Provide the (X, Y) coordinate of the cell's center where the given text is located.  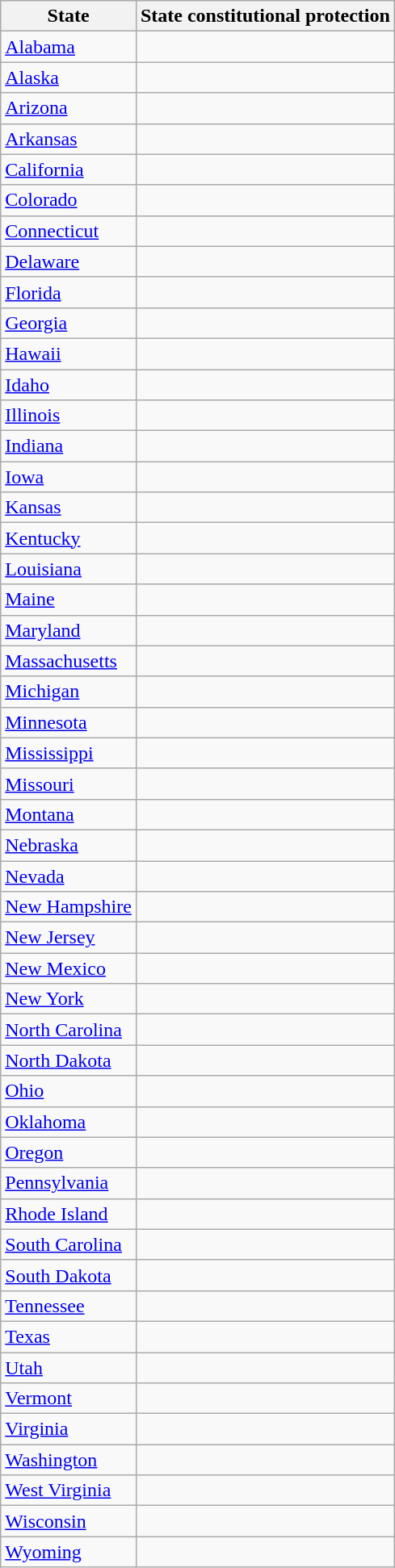
Hawaii (69, 353)
Louisiana (69, 569)
New Mexico (69, 968)
Ohio (69, 1091)
Michigan (69, 692)
Maine (69, 600)
Mississippi (69, 753)
Georgia (69, 323)
New Jersey (69, 938)
Connecticut (69, 231)
Nevada (69, 876)
Nebraska (69, 845)
Texas (69, 1336)
Massachusetts (69, 661)
New York (69, 999)
Minnesota (69, 722)
Kentucky (69, 538)
Colorado (69, 200)
Missouri (69, 784)
Iowa (69, 477)
Oregon (69, 1152)
Tennessee (69, 1306)
Maryland (69, 630)
Virginia (69, 1429)
Idaho (69, 385)
Oklahoma (69, 1122)
Washington (69, 1460)
Illinois (69, 416)
West Virginia (69, 1491)
California (69, 169)
South Carolina (69, 1244)
Rhode Island (69, 1214)
Alaska (69, 77)
Wisconsin (69, 1521)
Alabama (69, 47)
North Carolina (69, 1030)
North Dakota (69, 1060)
Arkansas (69, 139)
Wyoming (69, 1552)
State constitutional protection (265, 16)
Florida (69, 292)
State (69, 16)
Indiana (69, 446)
New Hampshire (69, 907)
Delaware (69, 261)
Montana (69, 814)
South Dakota (69, 1275)
Pennsylvania (69, 1183)
Vermont (69, 1399)
Utah (69, 1368)
Kansas (69, 508)
Arizona (69, 108)
